Scan for the cell matching the given text and deliver its (X, Y) coordinate at center. 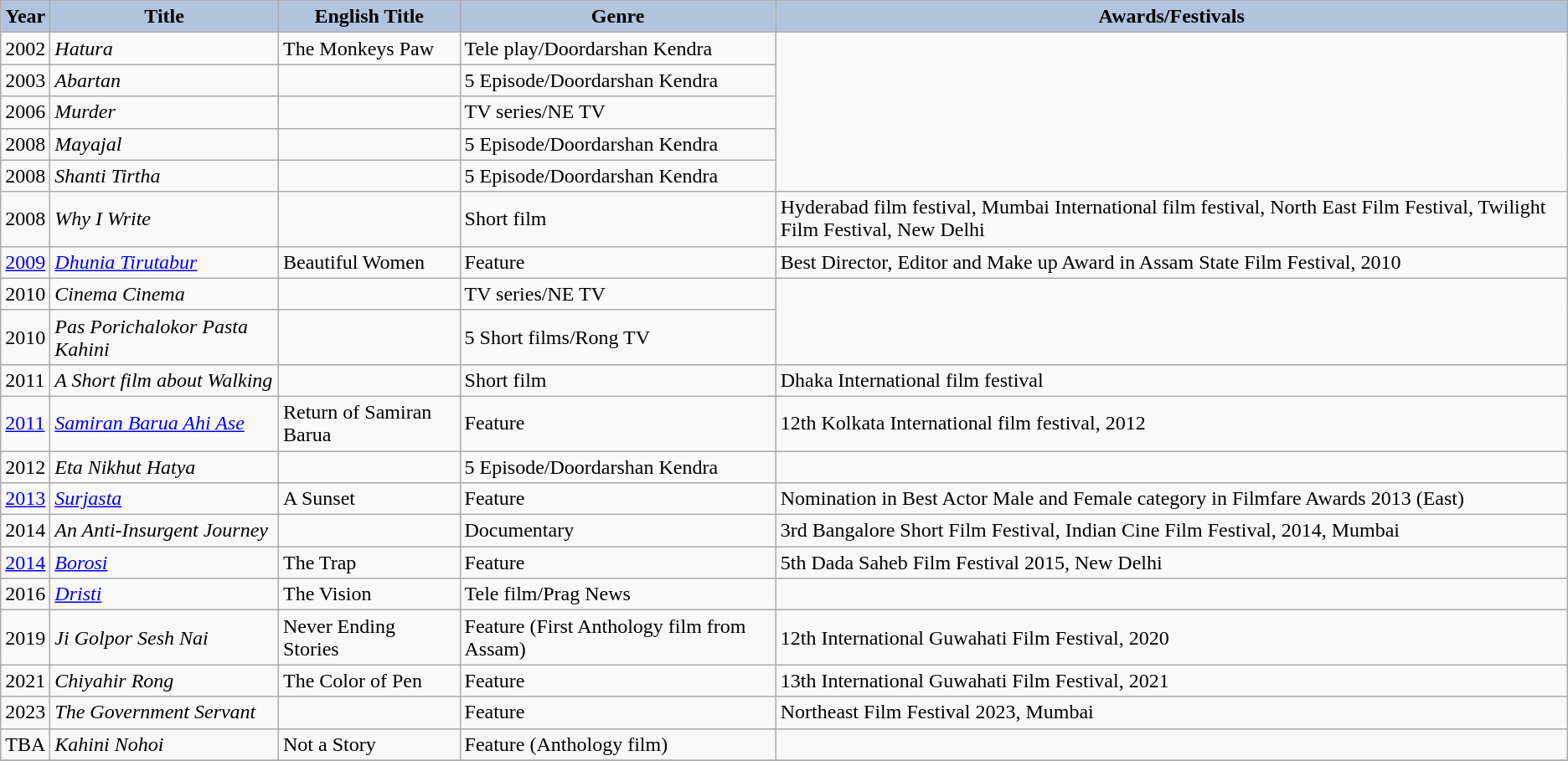
Not a Story (369, 744)
2021 (25, 681)
2009 (25, 262)
Best Director, Editor and Make up Award in Assam State Film Festival, 2010 (1171, 262)
Chiyahir Rong (164, 681)
2012 (25, 466)
2006 (25, 112)
Feature (First Anthology film from Assam) (618, 638)
Tele play/Doordarshan Kendra (618, 49)
The Trap (369, 563)
Why I Write (164, 219)
Surjasta (164, 499)
An Anti-Insurgent Journey (164, 531)
Borosi (164, 563)
The Vision (369, 594)
Kahini Nohoi (164, 744)
Pas Porichalokor Pasta Kahini (164, 337)
A Sunset (369, 499)
2002 (25, 49)
2003 (25, 80)
TBA (25, 744)
Northeast Film Festival 2023, Mumbai (1171, 712)
Year (25, 17)
2013 (25, 499)
Eta Nikhut Hatya (164, 466)
A Short film about Walking (164, 380)
Awards/Festivals (1171, 17)
Nomination in Best Actor Male and Female category in Filmfare Awards 2013 (East) (1171, 499)
5th Dada Saheb Film Festival 2015, New Delhi (1171, 563)
The Government Servant (164, 712)
Tele film/Prag News (618, 594)
Return of Samiran Barua (369, 424)
Dhaka International film festival (1171, 380)
Murder (164, 112)
13th International Guwahati Film Festival, 2021 (1171, 681)
5 Short films/Rong TV (618, 337)
Hyderabad film festival, Mumbai International film festival, North East Film Festival, Twilight Film Festival, New Delhi (1171, 219)
Title (164, 17)
Ji Golpor Sesh Nai (164, 638)
12th Kolkata International film festival, 2012 (1171, 424)
Dristi (164, 594)
Cinema Cinema (164, 294)
Documentary (618, 531)
Shanti Tirtha (164, 176)
The Monkeys Paw (369, 49)
Feature (Anthology film) (618, 744)
The Color of Pen (369, 681)
Abartan (164, 80)
3rd Bangalore Short Film Festival, Indian Cine Film Festival, 2014, Mumbai (1171, 531)
Beautiful Women (369, 262)
Mayajal (164, 144)
2023 (25, 712)
Hatura (164, 49)
2016 (25, 594)
2019 (25, 638)
Dhunia Tirutabur (164, 262)
Samiran Barua Ahi Ase (164, 424)
Genre (618, 17)
12th International Guwahati Film Festival, 2020 (1171, 638)
English Title (369, 17)
Never Ending Stories (369, 638)
